Provide the [x, y] coordinate of the cell's center where the given text is located.  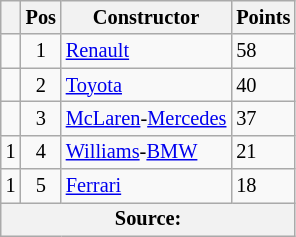
21 [263, 152]
Ferrari [146, 186]
3 [41, 118]
Constructor [146, 17]
37 [263, 118]
Toyota [146, 85]
18 [263, 186]
2 [41, 85]
40 [263, 85]
Source: [148, 219]
58 [263, 51]
Renault [146, 51]
Points [263, 17]
4 [41, 152]
McLaren-Mercedes [146, 118]
5 [41, 186]
Williams-BMW [146, 152]
Pos [41, 17]
